From the cell containing the given text, extract its center point as [x, y] coordinate. 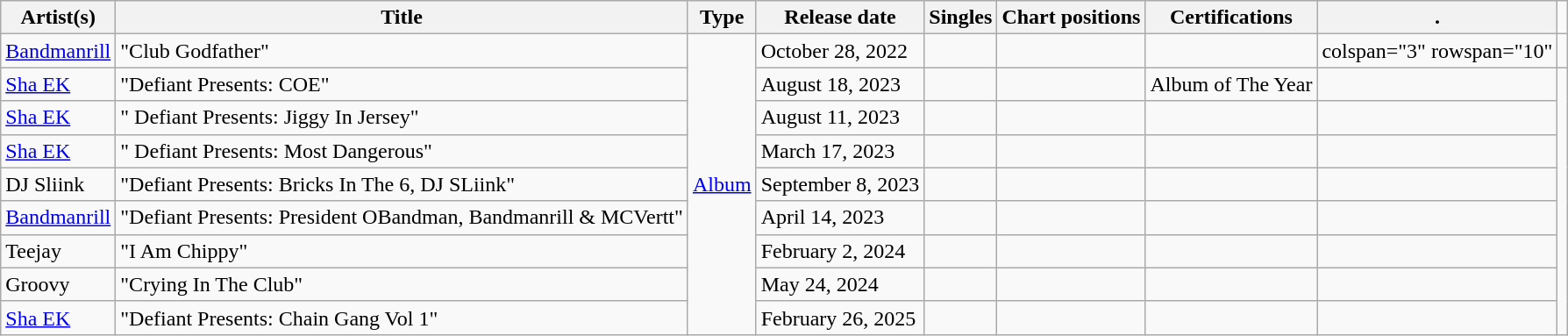
"Defiant Presents: President OBandman, Bandmanrill & MCVertt" [402, 218]
Album of The Year [1231, 84]
Album [722, 184]
Chart positions [1072, 18]
" Defiant Presents: Jiggy In Jersey" [402, 118]
"I Am Chippy" [402, 251]
October 28, 2022 [840, 51]
Groovy [58, 284]
Title [402, 18]
"Defiant Presents: Bricks In The 6, DJ SLiink" [402, 184]
Release date [840, 18]
September 8, 2023 [840, 184]
February 26, 2025 [840, 318]
August 11, 2023 [840, 118]
"Defiant Presents: COE" [402, 84]
colspan="3" rowspan="10" [1437, 51]
February 2, 2024 [840, 251]
" Defiant Presents: Most Dangerous" [402, 151]
Teejay [58, 251]
Singles [961, 18]
April 14, 2023 [840, 218]
August 18, 2023 [840, 84]
Artist(s) [58, 18]
Type [722, 18]
"Defiant Presents: Chain Gang Vol 1" [402, 318]
Certifications [1231, 18]
May 24, 2024 [840, 284]
"Club Godfather" [402, 51]
"Crying In The Club" [402, 284]
DJ Sliink [58, 184]
. [1437, 18]
March 17, 2023 [840, 151]
